Determine the (X, Y) coordinate at the center of the cell enclosing the given text.  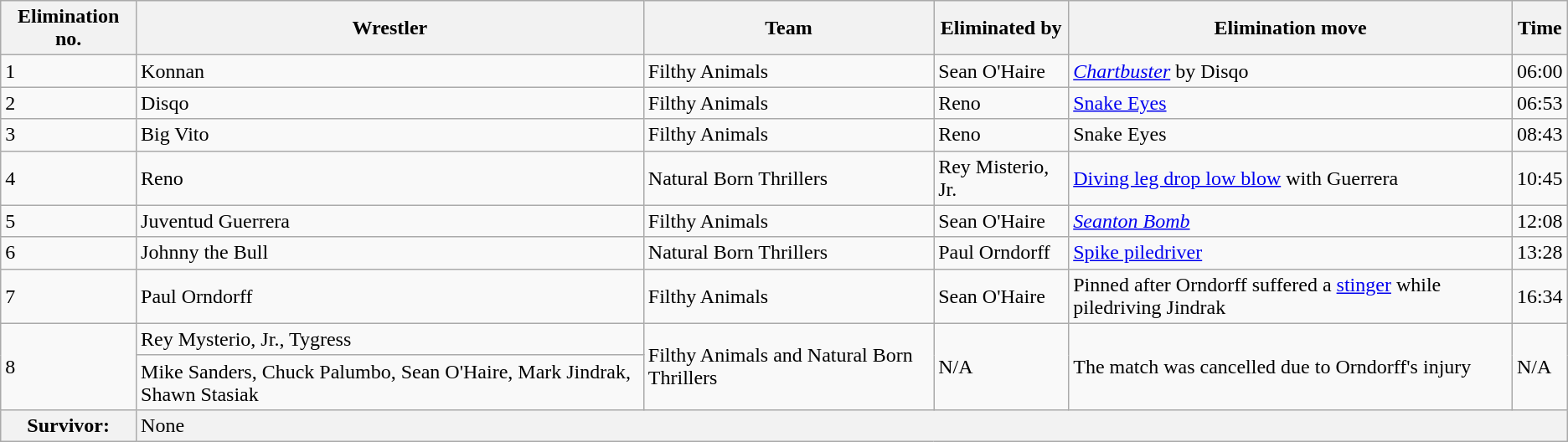
Wrestler (390, 28)
7 (69, 296)
06:00 (1540, 71)
5 (69, 221)
10:45 (1540, 177)
Johnny the Bull (390, 253)
13:28 (1540, 253)
1 (69, 71)
Disqo (390, 103)
2 (69, 103)
Spike piledriver (1291, 253)
Time (1540, 28)
Filthy Animals and Natural Born Thrillers (788, 367)
Diving leg drop low blow with Guerrera (1291, 177)
Seanton Bomb (1291, 221)
Team (788, 28)
Elimination move (1291, 28)
Survivor: (69, 425)
Big Vito (390, 135)
8 (69, 367)
Juventud Guerrera (390, 221)
4 (69, 177)
Rey Misterio, Jr. (1002, 177)
6 (69, 253)
Pinned after Orndorff suffered a stinger while piledriving Jindrak (1291, 296)
Mike Sanders, Chuck Palumbo, Sean O'Haire, Mark Jindrak, Shawn Stasiak (390, 382)
Eliminated by (1002, 28)
Konnan (390, 71)
Rey Mysterio, Jr., Tygress (390, 339)
08:43 (1540, 135)
Elimination no. (69, 28)
3 (69, 135)
The match was cancelled due to Orndorff's injury (1291, 367)
16:34 (1540, 296)
12:08 (1540, 221)
Chartbuster by Disqo (1291, 71)
06:53 (1540, 103)
None (853, 425)
